Output the [x, y] coordinate of the center of the cell containing the given text.  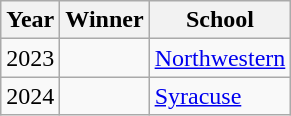
Northwestern [220, 58]
Winner [104, 20]
Year [30, 20]
Syracuse [220, 96]
2023 [30, 58]
2024 [30, 96]
School [220, 20]
